Return the (x, y) coordinate for the center point of the cell that contains the specified text.  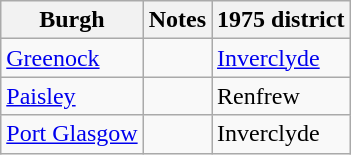
Burgh (72, 20)
1975 district (281, 20)
Port Glasgow (72, 134)
Notes (177, 20)
Greenock (72, 58)
Paisley (72, 96)
Renfrew (281, 96)
